Find where the given text appears and provide that cell's center as (x, y) coordinate. 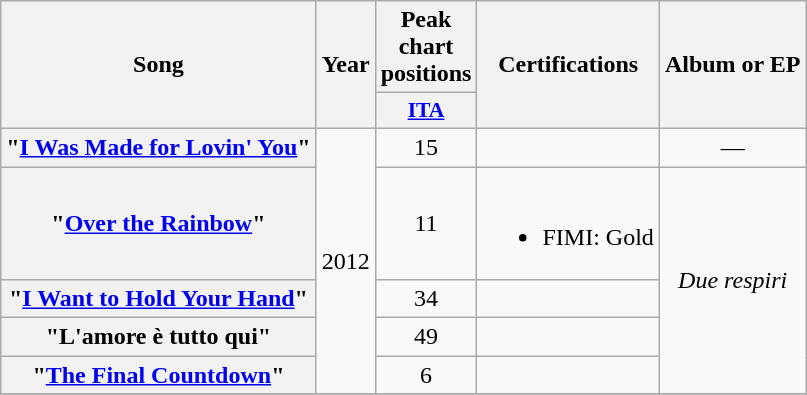
2012 (346, 260)
Song (158, 65)
Year (346, 65)
"I Want to Hold Your Hand" (158, 299)
Certifications (568, 65)
FIMI: Gold (568, 222)
49 (426, 337)
"Over the Rainbow" (158, 222)
Peak chart positions (426, 47)
6 (426, 375)
11 (426, 222)
15 (426, 147)
Due respiri (732, 280)
"The Final Countdown" (158, 375)
Album or EP (732, 65)
"L'amore è tutto qui" (158, 337)
ITA (426, 111)
34 (426, 299)
— (732, 147)
"I Was Made for Lovin' You" (158, 147)
